Provide the [X, Y] coordinate of the cell's center where the given text is located.  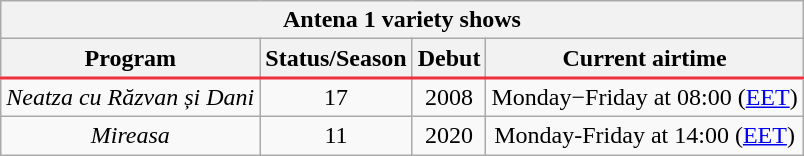
2020 [449, 135]
17 [336, 98]
Mireasa [130, 135]
Neatza cu Răzvan și Dani [130, 98]
2008 [449, 98]
Status/Season [336, 58]
11 [336, 135]
Current airtime [644, 58]
Antena 1 variety shows [402, 20]
Monday−Friday at 08:00 (EET) [644, 98]
Debut [449, 58]
Monday-Friday at 14:00 (EET) [644, 135]
Program [130, 58]
